Locate the cell with the specified text and output its (x, y) center coordinate. 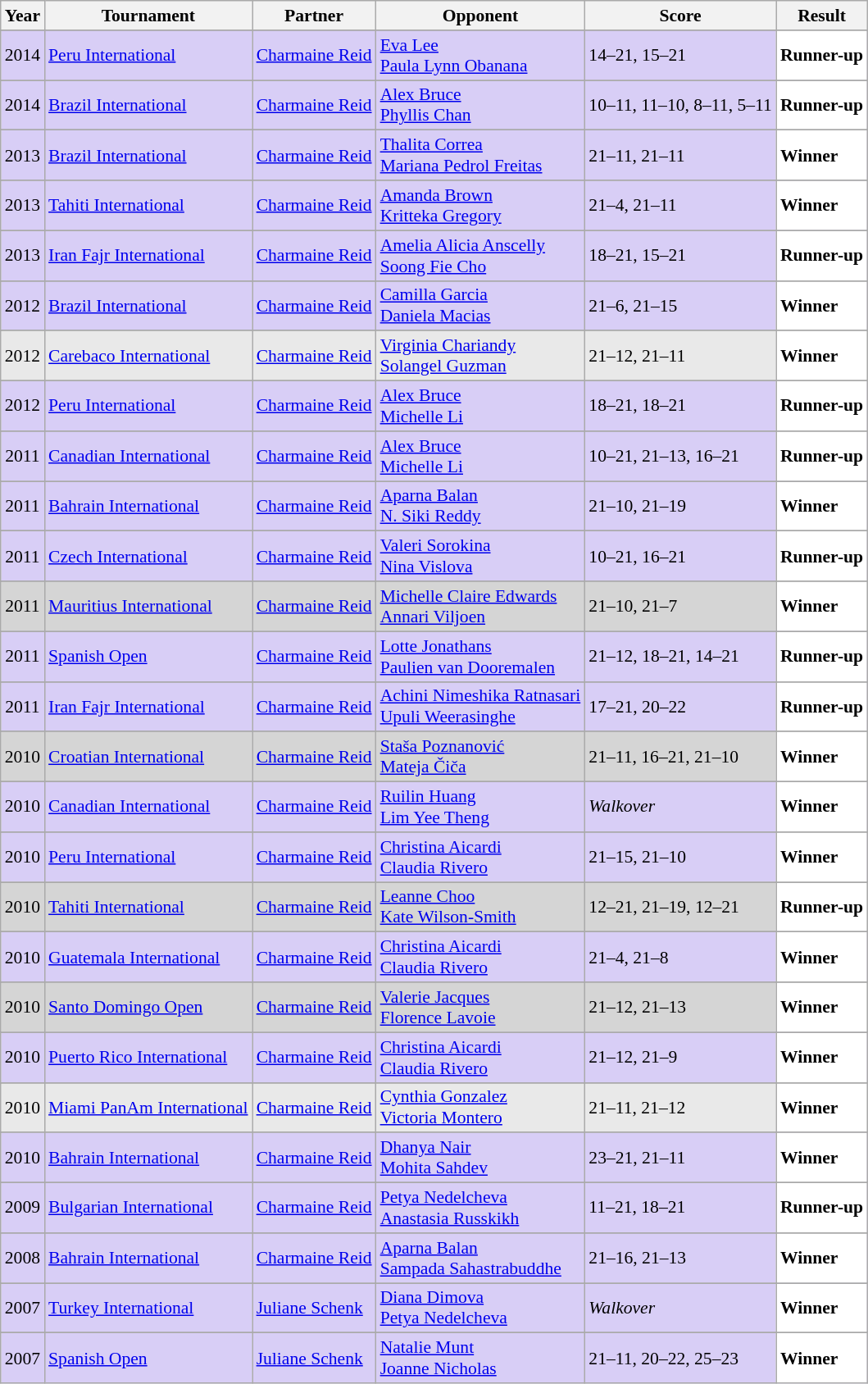
21–12, 21–11 (680, 356)
Turkey International (148, 1309)
Natalie Munt Joanne Nicholas (480, 1358)
Dhanya Nair Mohita Sahdev (480, 1158)
Year (23, 16)
21–15, 21–10 (680, 858)
21–12, 18–21, 14–21 (680, 656)
10–21, 21–13, 16–21 (680, 456)
Score (680, 16)
17–21, 20–22 (680, 707)
Bulgarian International (148, 1209)
21–6, 21–15 (680, 305)
14–21, 15–21 (680, 56)
Valeri Sorokina Nina Vislova (480, 556)
Mauritius International (148, 607)
10–21, 16–21 (680, 556)
Lotte Jonathans Paulien van Dooremalen (480, 656)
Eva Lee Paula Lynn Obanana (480, 56)
Achini Nimeshika Ratnasari Upuli Weerasinghe (480, 707)
Guatemala International (148, 958)
Leanne Choo Kate Wilson-Smith (480, 907)
Virginia Chariandy Solangel Guzman (480, 356)
Thalita Correa Mariana Pedrol Freitas (480, 156)
18–21, 18–21 (680, 407)
Opponent (480, 16)
21–11, 16–21, 21–10 (680, 758)
2009 (23, 1209)
Result (821, 16)
21–11, 21–11 (680, 156)
Santo Domingo Open (148, 1007)
Tournament (148, 16)
Michelle Claire Edwards Annari Viljoen (480, 607)
Ruilin Huang Lim Yee Theng (480, 807)
21–16, 21–13 (680, 1258)
11–21, 18–21 (680, 1209)
Diana Dimova Petya Nedelcheva (480, 1309)
Miami PanAm International (148, 1107)
Staša Poznanović Mateja Čiča (480, 758)
Cynthia Gonzalez Victoria Montero (480, 1107)
21–12, 21–9 (680, 1058)
Aparna Balan N. Siki Reddy (480, 507)
Alex Bruce Phyllis Chan (480, 105)
21–12, 21–13 (680, 1007)
23–21, 21–11 (680, 1158)
Camilla Garcia Daniela Macias (480, 305)
Czech International (148, 556)
Petya Nedelcheva Anastasia Russkikh (480, 1209)
21–10, 21–7 (680, 607)
21–4, 21–8 (680, 958)
21–11, 20–22, 25–23 (680, 1358)
21–11, 21–12 (680, 1107)
Amelia Alicia Anscelly Soong Fie Cho (480, 256)
Carebaco International (148, 356)
Partner (315, 16)
Valerie Jacques Florence Lavoie (480, 1007)
10–11, 11–10, 8–11, 5–11 (680, 105)
18–21, 15–21 (680, 256)
Amanda Brown Kritteka Gregory (480, 205)
Puerto Rico International (148, 1058)
21–4, 21–11 (680, 205)
21–10, 21–19 (680, 507)
12–21, 21–19, 12–21 (680, 907)
2008 (23, 1258)
Aparna Balan Sampada Sahastrabuddhe (480, 1258)
Croatian International (148, 758)
